Extract the [X, Y] coordinate from the center of the cell holding the provided text.  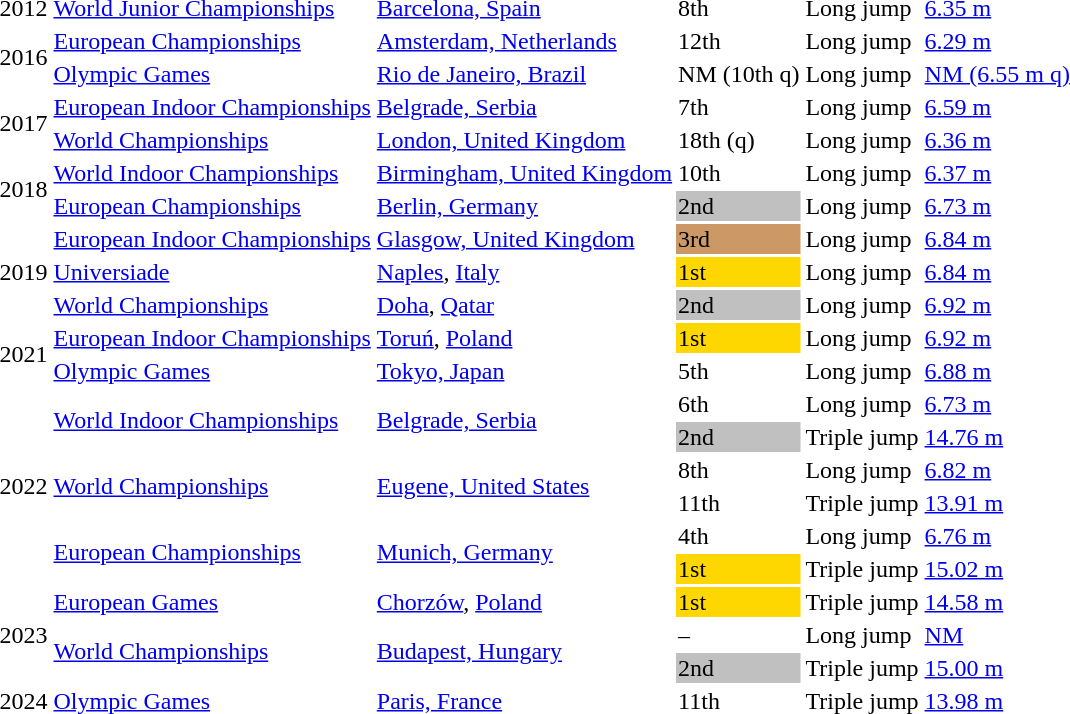
Chorzów, Poland [524, 602]
Rio de Janeiro, Brazil [524, 74]
Tokyo, Japan [524, 371]
Eugene, United States [524, 486]
Berlin, Germany [524, 206]
European Games [212, 602]
11th [739, 503]
7th [739, 107]
3rd [739, 239]
London, United Kingdom [524, 140]
Doha, Qatar [524, 305]
4th [739, 536]
8th [739, 470]
Munich, Germany [524, 552]
Birmingham, United Kingdom [524, 173]
NM (10th q) [739, 74]
5th [739, 371]
Toruń, Poland [524, 338]
6th [739, 404]
12th [739, 41]
Glasgow, United Kingdom [524, 239]
– [739, 635]
10th [739, 173]
Budapest, Hungary [524, 652]
Universiade [212, 272]
18th (q) [739, 140]
Amsterdam, Netherlands [524, 41]
Naples, Italy [524, 272]
